Identify which cell holds the provided text, then report its (X, Y) central coordinate. 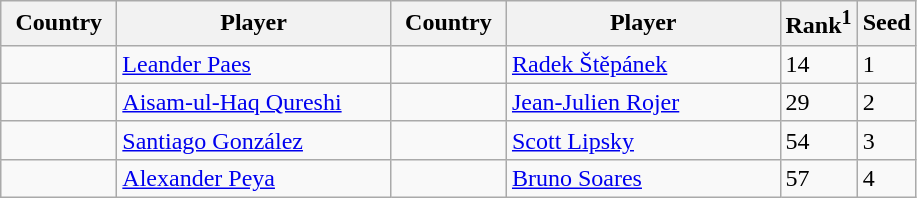
Alexander Peya (254, 178)
29 (818, 102)
57 (818, 178)
2 (886, 102)
1 (886, 64)
54 (818, 140)
Jean-Julien Rojer (643, 102)
14 (818, 64)
3 (886, 140)
Aisam-ul-Haq Qureshi (254, 102)
Scott Lipsky (643, 140)
Seed (886, 24)
Radek Štěpánek (643, 64)
Santiago González (254, 140)
Leander Paes (254, 64)
4 (886, 178)
Bruno Soares (643, 178)
Rank1 (818, 24)
